Scan for the cell matching the given text and deliver its [X, Y] coordinate at center. 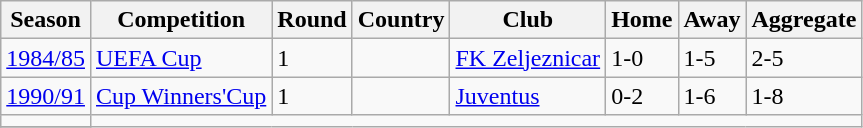
Juventus [528, 96]
1-5 [712, 58]
0-2 [642, 96]
1-0 [642, 58]
Competition [180, 20]
1990/91 [46, 96]
Aggregate [804, 20]
Club [528, 20]
FK Zeljeznicar [528, 58]
Round [312, 20]
1984/85 [46, 58]
Cup Winners'Cup [180, 96]
UEFA Cup [180, 58]
1-8 [804, 96]
Season [46, 20]
Away [712, 20]
Home [642, 20]
1-6 [712, 96]
2-5 [804, 58]
Country [401, 20]
